Provide the (X, Y) coordinate of the cell's center where the given text is located.  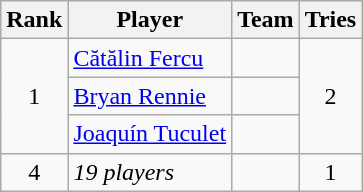
Cătălin Fercu (150, 58)
19 players (150, 172)
Team (266, 20)
Rank (34, 20)
2 (330, 96)
Player (150, 20)
4 (34, 172)
Tries (330, 20)
Bryan Rennie (150, 96)
Joaquín Tuculet (150, 134)
